Determine the [X, Y] coordinate at the center of the cell enclosing the given text.  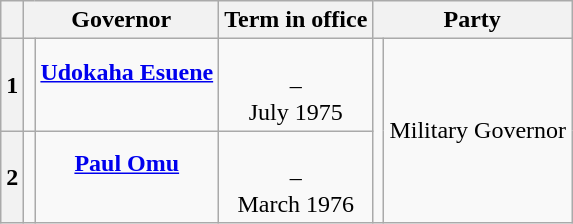
2 [12, 177]
–July 1975 [296, 85]
Udokaha Esuene [127, 85]
Governor [122, 20]
Term in office [296, 20]
1 [12, 85]
–March 1976 [296, 177]
Military Governor [478, 131]
Paul Omu [127, 177]
Party [472, 20]
